For the text-containing cell, return its midpoint in [x, y] coordinate format. 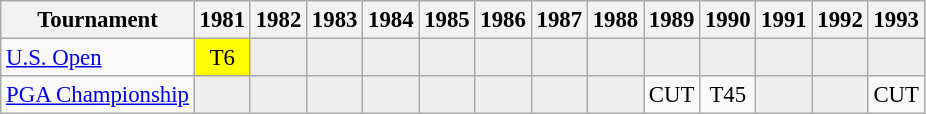
T6 [222, 58]
1986 [503, 20]
1984 [391, 20]
1982 [278, 20]
1983 [335, 20]
1981 [222, 20]
T45 [728, 95]
1992 [840, 20]
1987 [559, 20]
1993 [896, 20]
1988 [615, 20]
1989 [672, 20]
1990 [728, 20]
1985 [447, 20]
PGA Championship [98, 95]
Tournament [98, 20]
1991 [784, 20]
U.S. Open [98, 58]
